Detect which cell encompasses the target text, then output its (x, y) center coordinate. 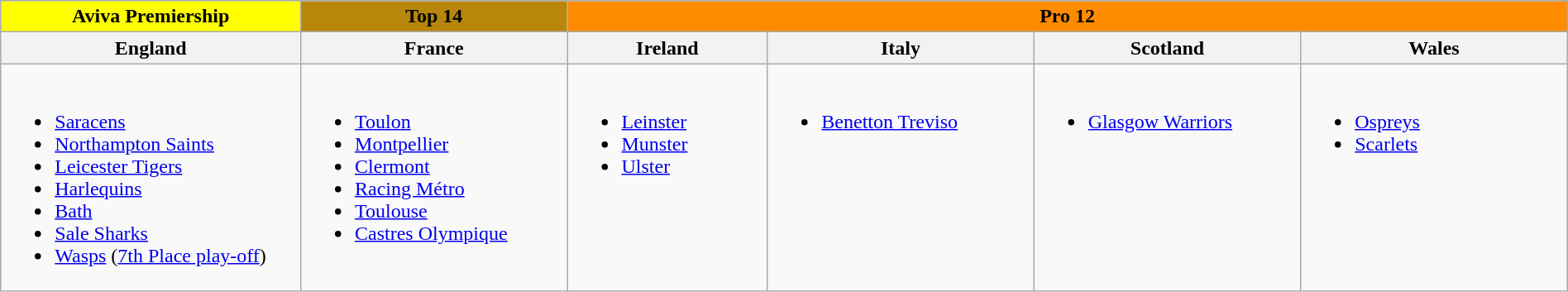
Benetton Treviso (901, 177)
Glasgow Warriors (1167, 177)
LeinsterMunsterUlster (667, 177)
Top 14 (434, 17)
Aviva Premiership (151, 17)
OspreysScarlets (1434, 177)
Italy (901, 48)
England (151, 48)
Pro 12 (1067, 17)
ToulonMontpellierClermontRacing MétroToulouseCastres Olympique (434, 177)
Scotland (1167, 48)
SaracensNorthampton SaintsLeicester TigersHarlequinsBathSale SharksWasps (7th Place play-off) (151, 177)
Ireland (667, 48)
France (434, 48)
Wales (1434, 48)
